Extract the [x, y] coordinate from the center of the cell holding the provided text.  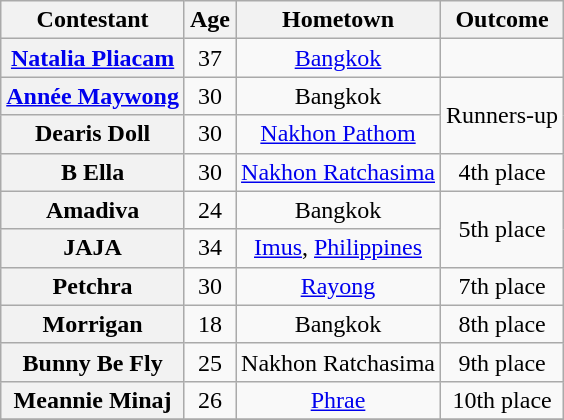
Amadiva [93, 210]
5th place [502, 229]
Rayong [338, 286]
18 [210, 324]
Phrae [338, 400]
34 [210, 248]
Meannie Minaj [93, 400]
Bunny Be Fly [93, 362]
9th place [502, 362]
Natalia Pliacam [93, 58]
Morrigan [93, 324]
7th place [502, 286]
Runners-up [502, 115]
JAJA [93, 248]
Hometown [338, 20]
Dearis Doll [93, 134]
24 [210, 210]
10th place [502, 400]
Année Maywong [93, 96]
Imus, Philippines [338, 248]
25 [210, 362]
Outcome [502, 20]
Contestant [93, 20]
B Ella [93, 172]
Age [210, 20]
Nakhon Pathom [338, 134]
8th place [502, 324]
37 [210, 58]
Petchra [93, 286]
4th place [502, 172]
26 [210, 400]
